For the text-containing cell, return its midpoint in (X, Y) coordinate format. 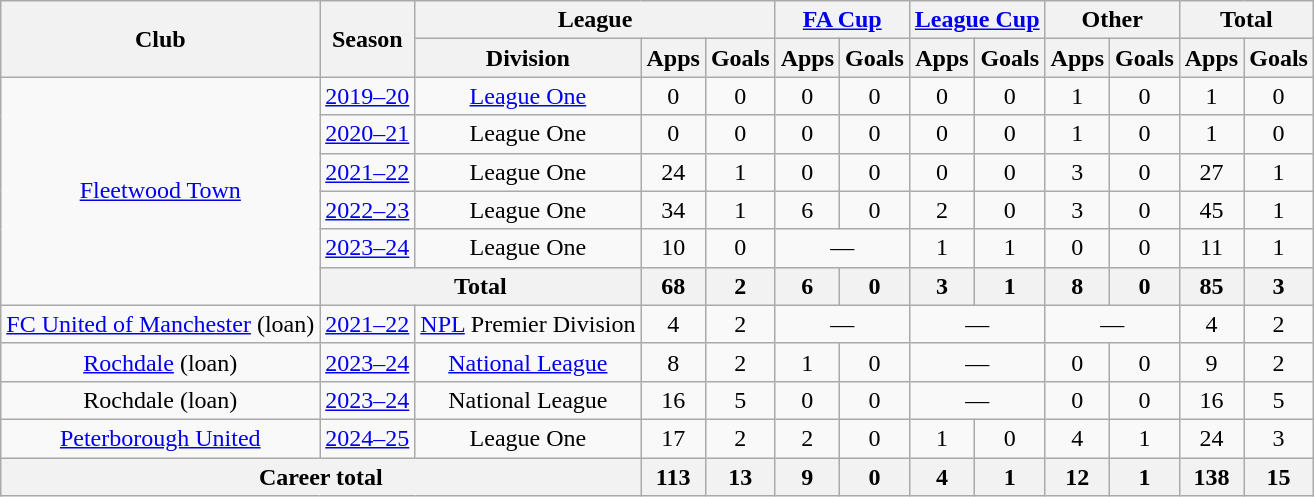
Career total (321, 477)
2020–21 (368, 134)
138 (1211, 477)
15 (1279, 477)
Club (160, 39)
FA Cup (842, 20)
45 (1211, 210)
League (595, 20)
NPL Premier Division (528, 324)
113 (673, 477)
Peterborough United (160, 438)
League Cup (977, 20)
2022–23 (368, 210)
FC United of Manchester (loan) (160, 324)
13 (740, 477)
Season (368, 39)
11 (1211, 248)
2024–25 (368, 438)
2019–20 (368, 96)
17 (673, 438)
85 (1211, 286)
27 (1211, 172)
10 (673, 248)
Fleetwood Town (160, 191)
Division (528, 58)
Other (1112, 20)
68 (673, 286)
34 (673, 210)
12 (1077, 477)
